Identify which cell holds the provided text, then report its (X, Y) central coordinate. 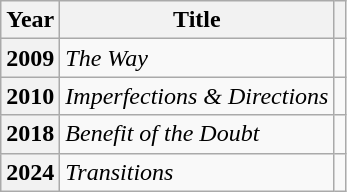
Transitions (197, 172)
2009 (30, 58)
Year (30, 20)
Benefit of the Doubt (197, 134)
2024 (30, 172)
2010 (30, 96)
2018 (30, 134)
The Way (197, 58)
Imperfections & Directions (197, 96)
Title (197, 20)
